Find where the given text appears and provide that cell's center as [x, y] coordinate. 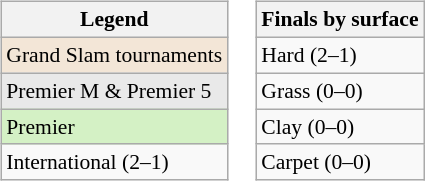
Finals by surface [340, 20]
Premier M & Premier 5 [114, 91]
Hard (2–1) [340, 55]
Grand Slam tournaments [114, 55]
International (2–1) [114, 162]
Clay (0–0) [340, 127]
Carpet (0–0) [340, 162]
Premier [114, 127]
Legend [114, 20]
Grass (0–0) [340, 91]
